Output the (x, y) coordinate of the center of the cell containing the given text.  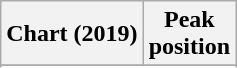
Peak position (189, 34)
Chart (2019) (72, 34)
